Scan for the cell matching the given text and deliver its [x, y] coordinate at center. 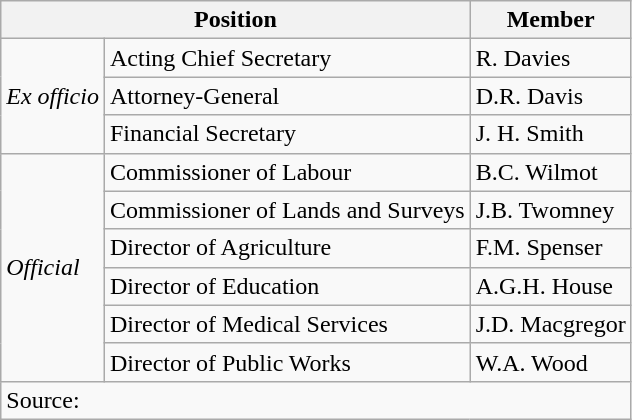
Director of Medical Services [287, 324]
Source: [316, 400]
A.G.H. House [550, 286]
Financial Secretary [287, 134]
Ex officio [53, 96]
F.M. Spenser [550, 248]
J. H. Smith [550, 134]
Director of Public Works [287, 362]
R. Davies [550, 58]
J.B. Twomney [550, 210]
D.R. Davis [550, 96]
Official [53, 267]
J.D. Macgregor [550, 324]
Position [236, 20]
Director of Education [287, 286]
Acting Chief Secretary [287, 58]
Member [550, 20]
Attorney-General [287, 96]
Director of Agriculture [287, 248]
Commissioner of Labour [287, 172]
W.A. Wood [550, 362]
B.C. Wilmot [550, 172]
Commissioner of Lands and Surveys [287, 210]
